Search for the cell housing the specified text and yield its (X, Y) center coordinate. 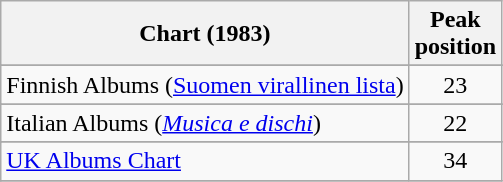
34 (455, 161)
Chart (1983) (205, 34)
UK Albums Chart (205, 161)
Finnish Albums (Suomen virallinen lista) (205, 85)
Italian Albums (Musica e dischi) (205, 123)
23 (455, 85)
22 (455, 123)
Peakposition (455, 34)
